Return (X, Y) of the center of cell containing provided text 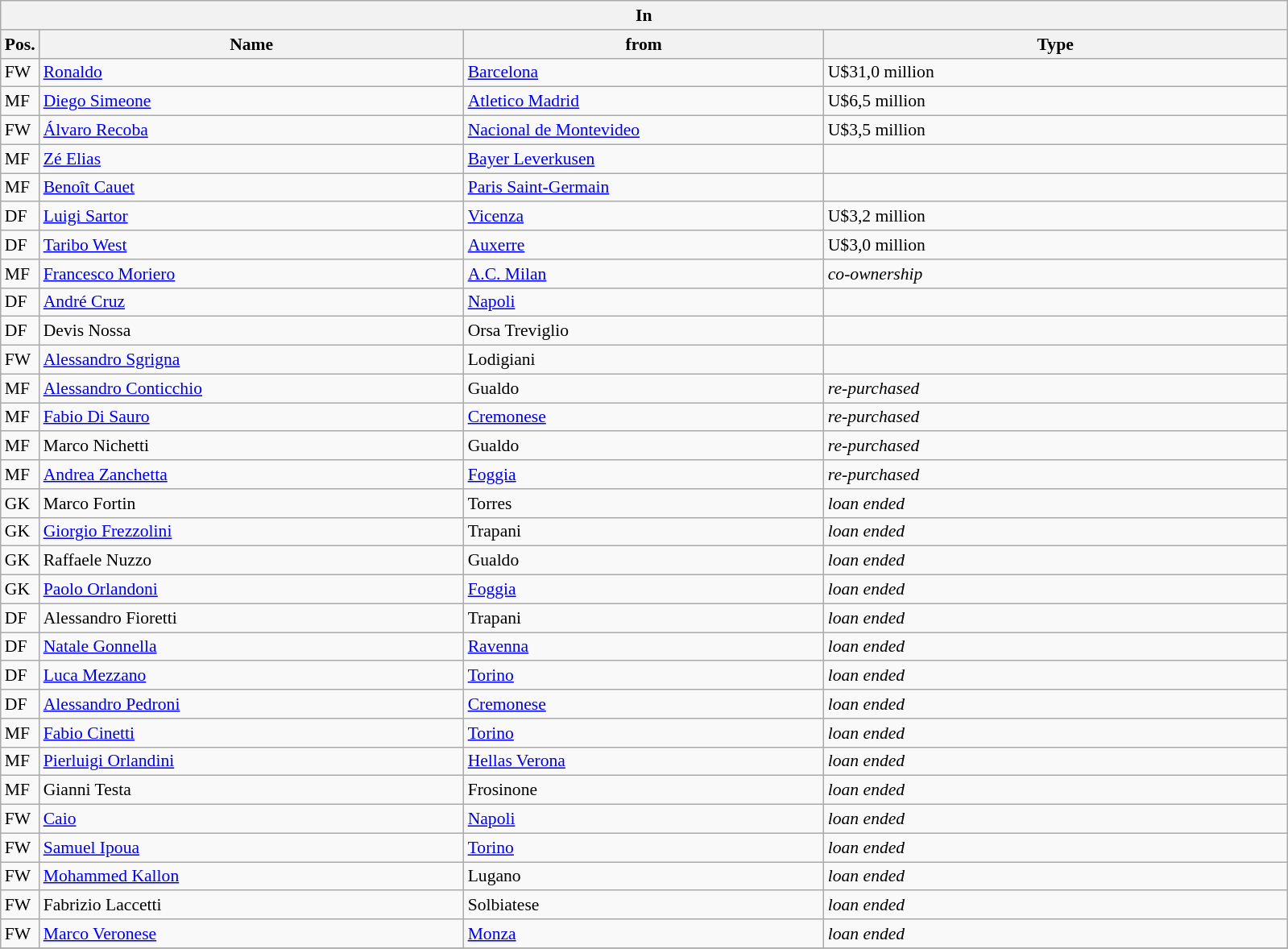
Natale Gonnella (251, 647)
Benoît Cauet (251, 188)
Pos. (20, 44)
U$3,0 million (1055, 245)
Luca Mezzano (251, 676)
Gianni Testa (251, 790)
Fabio Cinetti (251, 733)
Solbiatese (644, 905)
Fabrizio Laccetti (251, 905)
Giorgio Frezzolini (251, 532)
Type (1055, 44)
U$6,5 million (1055, 102)
In (644, 15)
André Cruz (251, 302)
Marco Fortin (251, 504)
Pierluigi Orlandini (251, 761)
Frosinone (644, 790)
Torres (644, 504)
Francesco Moriero (251, 274)
Paolo Orlandoni (251, 590)
Samuel Ipoua (251, 847)
Marco Veronese (251, 934)
Alessandro Conticchio (251, 388)
Fabio Di Sauro (251, 417)
Hellas Verona (644, 761)
Nacional de Montevideo (644, 131)
A.C. Milan (644, 274)
Caio (251, 819)
Raffaele Nuzzo (251, 561)
Alessandro Sgrigna (251, 360)
Auxerre (644, 245)
Ravenna (644, 647)
Alessandro Pedroni (251, 704)
Devis Nossa (251, 331)
Mohammed Kallon (251, 876)
Marco Nichetti (251, 446)
U$31,0 million (1055, 73)
Atletico Madrid (644, 102)
Álvaro Recoba (251, 131)
Zé Elias (251, 159)
U$3,5 million (1055, 131)
Orsa Treviglio (644, 331)
Name (251, 44)
Diego Simeone (251, 102)
Taribo West (251, 245)
Barcelona (644, 73)
Lugano (644, 876)
co-ownership (1055, 274)
Lodigiani (644, 360)
Ronaldo (251, 73)
Luigi Sartor (251, 217)
Monza (644, 934)
Paris Saint-Germain (644, 188)
Vicenza (644, 217)
from (644, 44)
Andrea Zanchetta (251, 474)
Alessandro Fioretti (251, 618)
Bayer Leverkusen (644, 159)
U$3,2 million (1055, 217)
